Provide the [X, Y] coordinate of the cell's center where the given text is located.  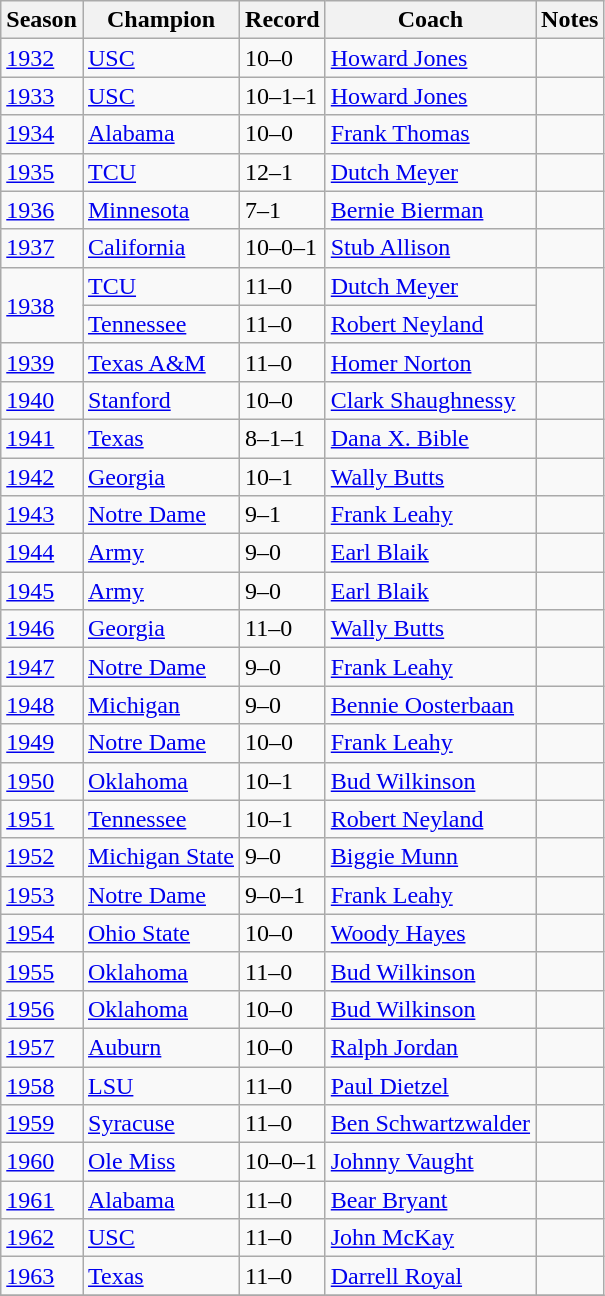
Ohio State [160, 933]
7–1 [283, 210]
Paul Dietzel [430, 1085]
John McKay [430, 1238]
1959 [42, 1124]
1935 [42, 172]
Johnny Vaught [430, 1162]
12–1 [283, 172]
Michigan [160, 705]
1957 [42, 1047]
Stanford [160, 400]
Record [283, 20]
1943 [42, 515]
1944 [42, 553]
1956 [42, 1009]
1947 [42, 667]
1945 [42, 591]
Dana X. Bible [430, 438]
LSU [160, 1085]
Biggie Munn [430, 857]
Frank Thomas [430, 134]
Stub Allison [430, 248]
1937 [42, 248]
Darrell Royal [430, 1276]
Ole Miss [160, 1162]
Minnesota [160, 210]
1933 [42, 96]
1962 [42, 1238]
1963 [42, 1276]
1958 [42, 1085]
1950 [42, 781]
9–1 [283, 515]
Coach [430, 20]
1942 [42, 477]
1949 [42, 743]
1953 [42, 895]
1948 [42, 705]
Notes [570, 20]
Bear Bryant [430, 1200]
1961 [42, 1200]
1936 [42, 210]
Season [42, 20]
Syracuse [160, 1124]
Texas A&M [160, 362]
8–1–1 [283, 438]
Auburn [160, 1047]
Champion [160, 20]
1934 [42, 134]
Bernie Bierman [430, 210]
Ben Schwartzwalder [430, 1124]
Ralph Jordan [430, 1047]
1960 [42, 1162]
1951 [42, 819]
1932 [42, 58]
1952 [42, 857]
1941 [42, 438]
Clark Shaughnessy [430, 400]
Michigan State [160, 857]
1954 [42, 933]
California [160, 248]
Woody Hayes [430, 933]
1955 [42, 971]
Homer Norton [430, 362]
10–1–1 [283, 96]
Bennie Oosterbaan [430, 705]
9–0–1 [283, 895]
1940 [42, 400]
1938 [42, 305]
1946 [42, 629]
1939 [42, 362]
